Scan for the cell matching the given text and deliver its (x, y) coordinate at center. 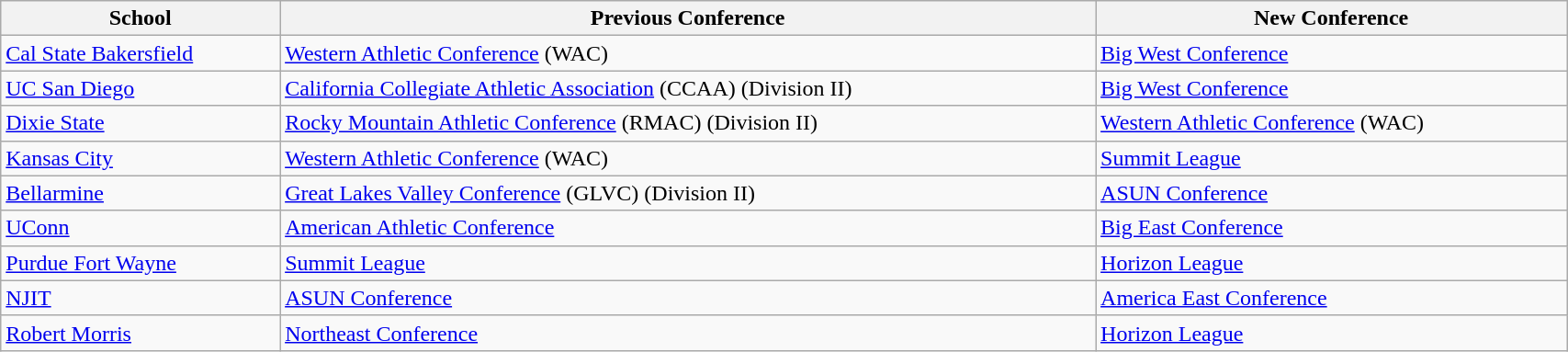
UC San Diego (141, 88)
NJIT (141, 298)
New Conference (1332, 18)
Great Lakes Valley Conference (GLVC) (Division II) (688, 193)
Big East Conference (1332, 228)
Rocky Mountain Athletic Conference (RMAC) (Division II) (688, 123)
Robert Morris (141, 333)
Dixie State (141, 123)
America East Conference (1332, 298)
Kansas City (141, 158)
Bellarmine (141, 193)
Purdue Fort Wayne (141, 263)
UConn (141, 228)
School (141, 18)
Cal State Bakersfield (141, 53)
Previous Conference (688, 18)
California Collegiate Athletic Association (CCAA) (Division II) (688, 88)
American Athletic Conference (688, 228)
Northeast Conference (688, 333)
